From the cell containing the given text, extract its center point as (X, Y) coordinate. 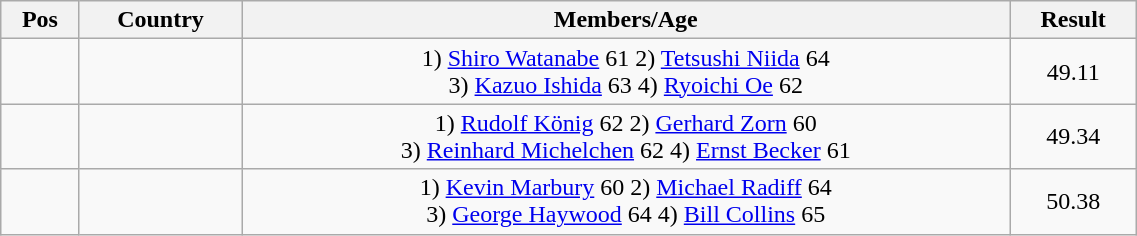
Members/Age (626, 20)
49.34 (1074, 136)
49.11 (1074, 72)
50.38 (1074, 202)
1) Rudolf König 62 2) Gerhard Zorn 603) Reinhard Michelchen 62 4) Ernst Becker 61 (626, 136)
1) Shiro Watanabe 61 2) Tetsushi Niida 643) Kazuo Ishida 63 4) Ryoichi Oe 62 (626, 72)
Pos (40, 20)
Country (160, 20)
Result (1074, 20)
1) Kevin Marbury 60 2) Michael Radiff 643) George Haywood 64 4) Bill Collins 65 (626, 202)
